Capture the cell that displays the provided text and extract its [X, Y] central coordinate. 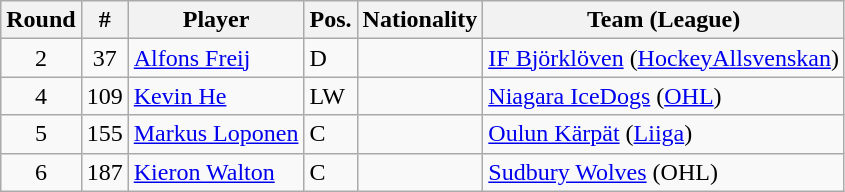
155 [104, 134]
Kevin He [216, 96]
Nationality [420, 20]
Round [41, 20]
Kieron Walton [216, 172]
Oulun Kärpät (Liiga) [664, 134]
5 [41, 134]
Markus Loponen [216, 134]
Pos. [330, 20]
IF Björklöven (HockeyAllsvenskan) [664, 58]
Sudbury Wolves (OHL) [664, 172]
Niagara IceDogs (OHL) [664, 96]
187 [104, 172]
LW [330, 96]
37 [104, 58]
Alfons Freij [216, 58]
109 [104, 96]
6 [41, 172]
Player [216, 20]
4 [41, 96]
Team (League) [664, 20]
# [104, 20]
2 [41, 58]
D [330, 58]
